Return the [X, Y] coordinate for the center point of the cell that contains the specified text.  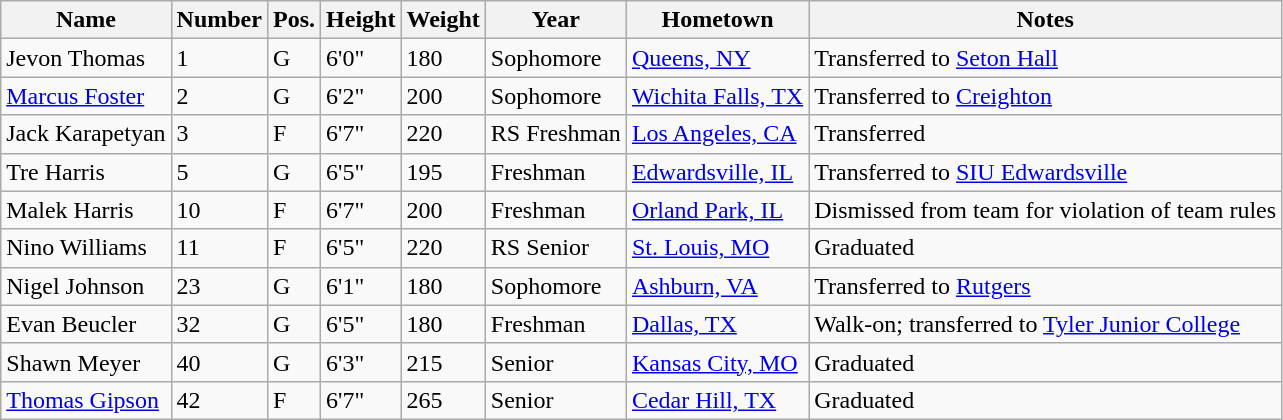
32 [219, 324]
Cedar Hill, TX [717, 400]
3 [219, 134]
Transferred [1046, 134]
6'1" [361, 286]
Thomas Gipson [86, 400]
Hometown [717, 20]
Transferred to SIU Edwardsville [1046, 172]
Queens, NY [717, 58]
Wichita Falls, TX [717, 96]
Evan Beucler [86, 324]
Jevon Thomas [86, 58]
6'3" [361, 362]
265 [443, 400]
6'0" [361, 58]
Transferred to Seton Hall [1046, 58]
Dallas, TX [717, 324]
St. Louis, MO [717, 248]
Shawn Meyer [86, 362]
Nino Williams [86, 248]
Height [361, 20]
Edwardsville, IL [717, 172]
Marcus Foster [86, 96]
Number [219, 20]
Name [86, 20]
Nigel Johnson [86, 286]
Los Angeles, CA [717, 134]
Malek Harris [86, 210]
Walk-on; transferred to Tyler Junior College [1046, 324]
Orland Park, IL [717, 210]
RS Senior [556, 248]
195 [443, 172]
2 [219, 96]
23 [219, 286]
Dismissed from team for violation of team rules [1046, 210]
1 [219, 58]
Weight [443, 20]
Transferred to Rutgers [1046, 286]
Jack Karapetyan [86, 134]
6'2" [361, 96]
Pos. [294, 20]
Kansas City, MO [717, 362]
Ashburn, VA [717, 286]
11 [219, 248]
Notes [1046, 20]
RS Freshman [556, 134]
40 [219, 362]
5 [219, 172]
Transferred to Creighton [1046, 96]
Year [556, 20]
10 [219, 210]
215 [443, 362]
Tre Harris [86, 172]
42 [219, 400]
